Determine the [x, y] coordinate at the center of the cell enclosing the given text.  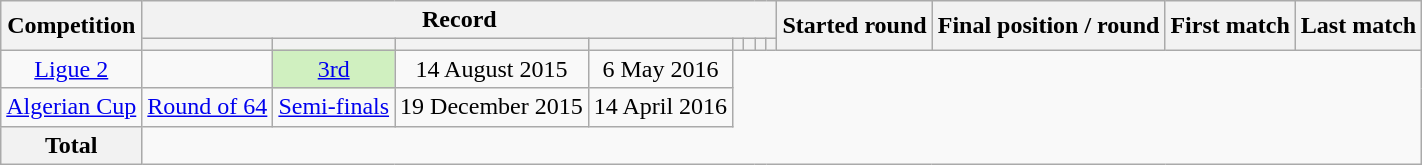
Record [460, 20]
Total [72, 145]
Final position / round [1048, 26]
Round of 64 [208, 107]
Algerian Cup [72, 107]
First match [1230, 26]
Started round [854, 26]
3rd [334, 69]
6 May 2016 [660, 69]
14 August 2015 [492, 69]
Last match [1358, 26]
Competition [72, 26]
19 December 2015 [492, 107]
Semi-finals [334, 107]
Ligue 2 [72, 69]
14 April 2016 [660, 107]
